Determine the (X, Y) coordinate at the center of the cell enclosing the given text.  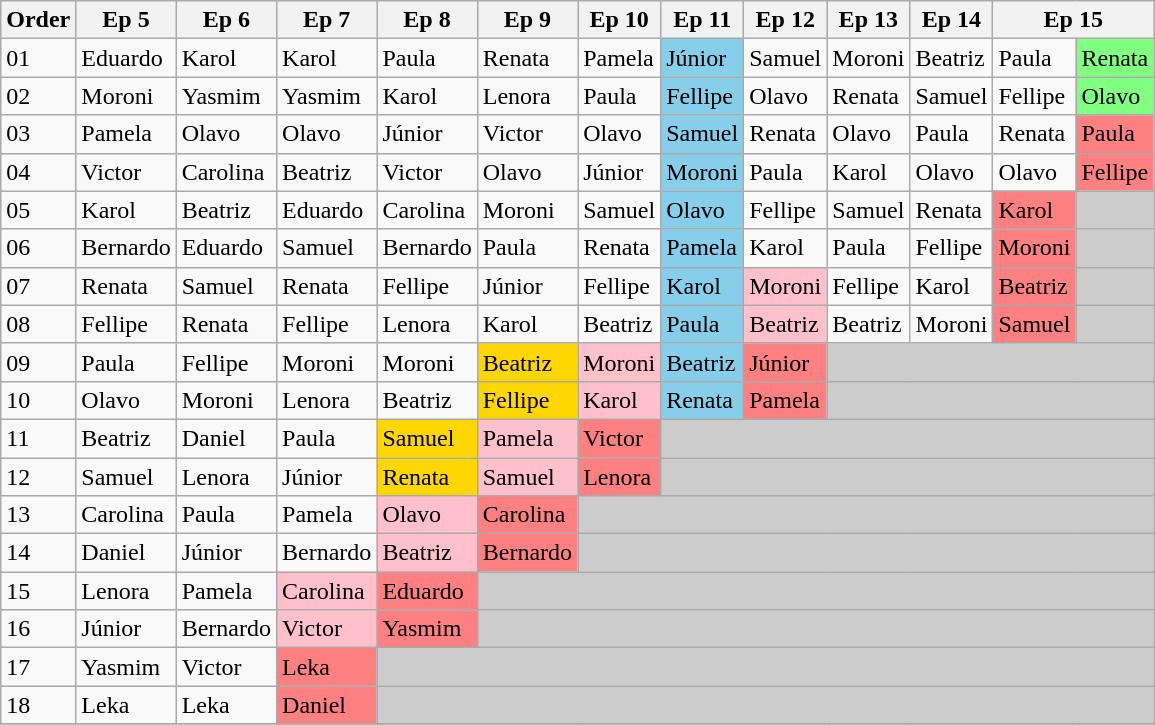
18 (38, 705)
10 (38, 400)
Ep 9 (527, 20)
02 (38, 96)
17 (38, 667)
Ep 10 (620, 20)
05 (38, 210)
Order (38, 20)
15 (38, 591)
16 (38, 629)
Ep 13 (868, 20)
09 (38, 362)
08 (38, 324)
Ep 6 (226, 20)
Ep 12 (786, 20)
12 (38, 477)
13 (38, 515)
07 (38, 286)
14 (38, 553)
Ep 8 (427, 20)
Ep 14 (952, 20)
01 (38, 58)
03 (38, 134)
04 (38, 172)
Ep 11 (702, 20)
Ep 7 (327, 20)
Ep 15 (1074, 20)
11 (38, 438)
06 (38, 248)
Ep 5 (126, 20)
